From the cell containing the given text, extract its center point as [x, y] coordinate. 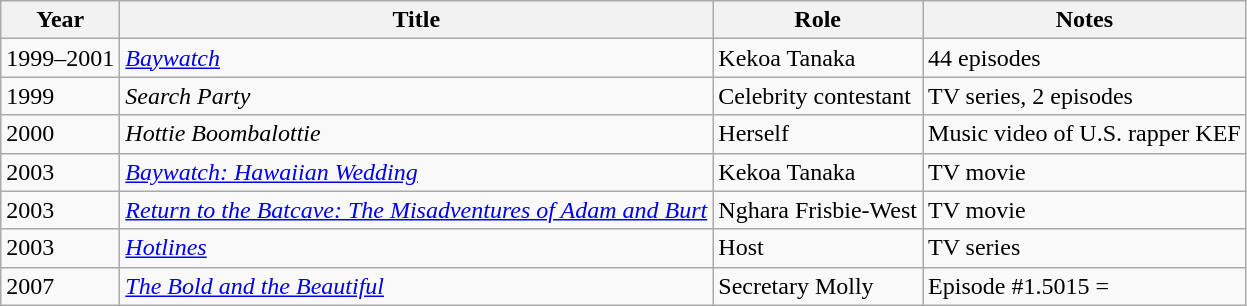
Music video of U.S. rapper KEF [1085, 134]
44 episodes [1085, 58]
Title [416, 20]
Notes [1085, 20]
Year [60, 20]
Return to the Batcave: The Misadventures of Adam and Burt [416, 210]
Hotlines [416, 248]
2007 [60, 286]
Herself [818, 134]
Episode #1.5015 = [1085, 286]
Baywatch: Hawaiian Wedding [416, 172]
Nghara Frisbie-West [818, 210]
Celebrity contestant [818, 96]
Search Party [416, 96]
The Bold and the Beautiful [416, 286]
2000 [60, 134]
1999 [60, 96]
Baywatch [416, 58]
TV series [1085, 248]
Secretary Molly [818, 286]
TV series, 2 episodes [1085, 96]
1999–2001 [60, 58]
Role [818, 20]
Host [818, 248]
Hottie Boombalottie [416, 134]
